Capture the cell that displays the provided text and extract its [x, y] central coordinate. 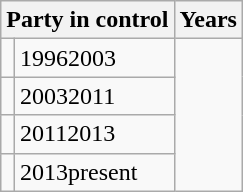
Years [208, 20]
20112013 [94, 134]
20032011 [94, 96]
19962003 [94, 58]
Party in control [88, 20]
2013present [94, 172]
